Find where the given text appears and provide that cell's center as (X, Y) coordinate. 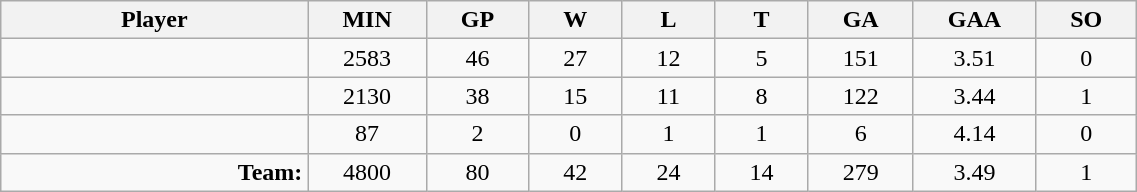
24 (668, 172)
122 (860, 96)
GAA (974, 20)
12 (668, 58)
27 (576, 58)
2 (477, 134)
46 (477, 58)
3.44 (974, 96)
2583 (367, 58)
6 (860, 134)
80 (477, 172)
11 (668, 96)
8 (762, 96)
Team: (154, 172)
38 (477, 96)
W (576, 20)
14 (762, 172)
MIN (367, 20)
GP (477, 20)
3.51 (974, 58)
GA (860, 20)
279 (860, 172)
42 (576, 172)
2130 (367, 96)
4800 (367, 172)
SO (1086, 20)
87 (367, 134)
Player (154, 20)
4.14 (974, 134)
3.49 (974, 172)
L (668, 20)
5 (762, 58)
15 (576, 96)
151 (860, 58)
T (762, 20)
